Detect which cell encompasses the target text, then output its [X, Y] center coordinate. 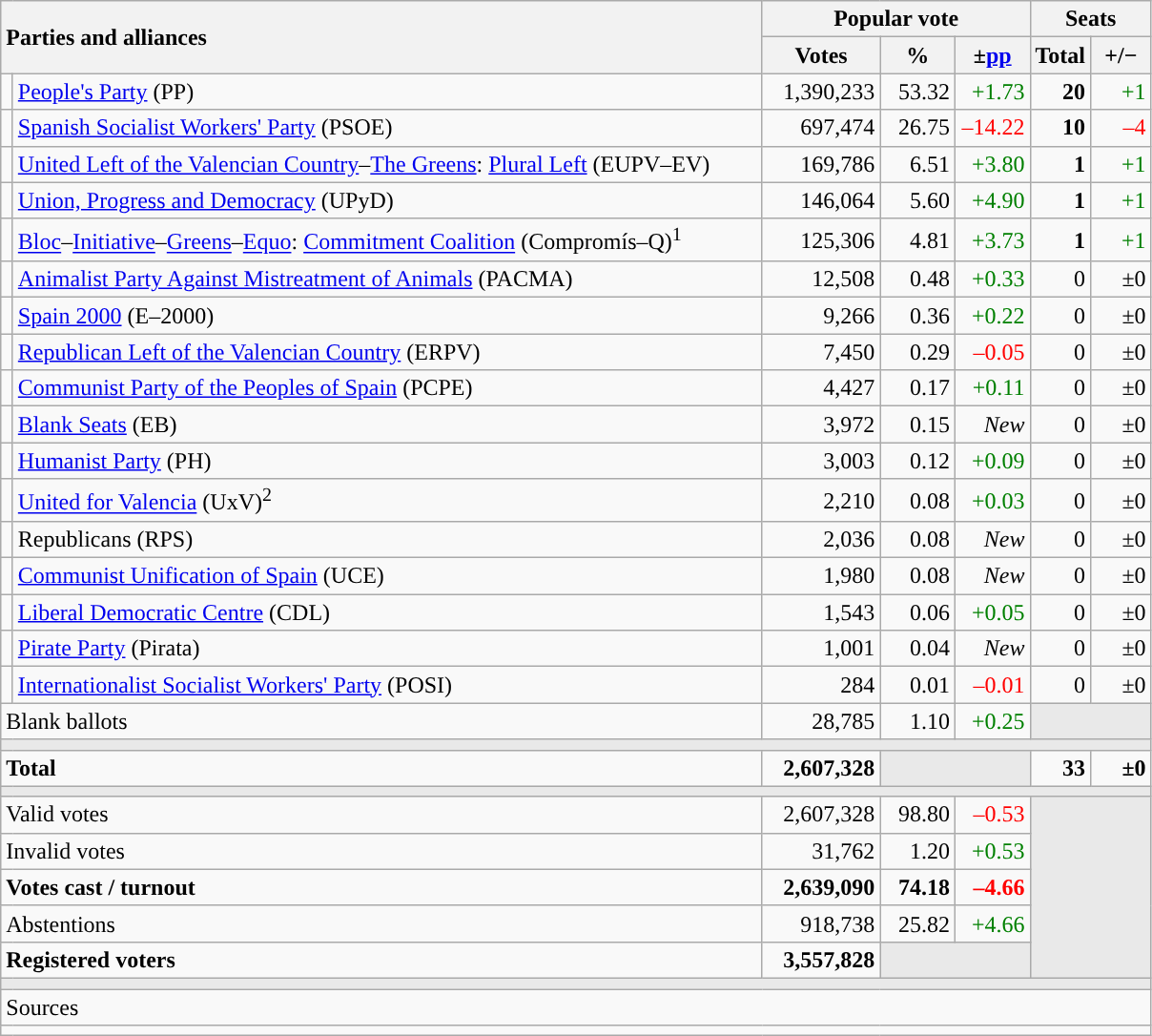
+/− [1121, 55]
0.17 [917, 388]
–0.01 [992, 685]
1,390,233 [821, 92]
+4.90 [992, 200]
Internationalist Socialist Workers' Party (POSI) [387, 685]
United for Valencia (UxV)2 [387, 500]
Valid votes [381, 815]
33 [1060, 768]
Blank ballots [381, 721]
Popular vote [896, 19]
1,980 [821, 576]
Union, Progress and Democracy (UPyD) [387, 200]
Republican Left of the Valencian Country (ERPV) [387, 352]
10 [1060, 128]
26.75 [917, 128]
Seats [1091, 19]
31,762 [821, 851]
0.12 [917, 461]
3,003 [821, 461]
–0.05 [992, 352]
5.60 [917, 200]
+0.03 [992, 500]
Invalid votes [381, 851]
+0.53 [992, 851]
918,738 [821, 923]
1.20 [917, 851]
0.48 [917, 280]
2,036 [821, 540]
+3.80 [992, 164]
1,543 [821, 612]
3,557,828 [821, 960]
0.15 [917, 425]
0.04 [917, 649]
Spanish Socialist Workers' Party (PSOE) [387, 128]
53.32 [917, 92]
169,786 [821, 164]
Communist Unification of Spain (UCE) [387, 576]
+4.66 [992, 923]
Liberal Democratic Centre (CDL) [387, 612]
+0.25 [992, 721]
0.01 [917, 685]
Humanist Party (PH) [387, 461]
12,508 [821, 280]
4.81 [917, 240]
+0.05 [992, 612]
Abstentions [381, 923]
0.29 [917, 352]
Votes [821, 55]
Sources [576, 1007]
20 [1060, 92]
+0.33 [992, 280]
Parties and alliances [381, 37]
7,450 [821, 352]
2,639,090 [821, 887]
9,266 [821, 316]
Pirate Party (Pirata) [387, 649]
697,474 [821, 128]
3,972 [821, 425]
0.06 [917, 612]
125,306 [821, 240]
+3.73 [992, 240]
Votes cast / turnout [381, 887]
United Left of the Valencian Country–The Greens: Plural Left (EUPV–EV) [387, 164]
Animalist Party Against Mistreatment of Animals (PACMA) [387, 280]
Bloc–Initiative–Greens–Equo: Commitment Coalition (Compromís–Q)1 [387, 240]
0.36 [917, 316]
Communist Party of the Peoples of Spain (PCPE) [387, 388]
–0.53 [992, 815]
28,785 [821, 721]
Blank Seats (EB) [387, 425]
+0.09 [992, 461]
–4.66 [992, 887]
6.51 [917, 164]
2,210 [821, 500]
+0.11 [992, 388]
1.10 [917, 721]
74.18 [917, 887]
–14.22 [992, 128]
Spain 2000 (E–2000) [387, 316]
98.80 [917, 815]
% [917, 55]
146,064 [821, 200]
Registered voters [381, 960]
4,427 [821, 388]
+0.22 [992, 316]
1,001 [821, 649]
+1.73 [992, 92]
–4 [1121, 128]
±pp [992, 55]
25.82 [917, 923]
Republicans (RPS) [387, 540]
284 [821, 685]
People's Party (PP) [387, 92]
